Detect which cell encompasses the target text, then output its [X, Y] center coordinate. 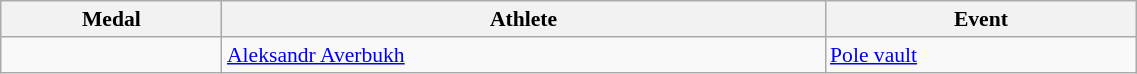
Athlete [524, 19]
Medal [112, 19]
Pole vault [981, 55]
Event [981, 19]
Aleksandr Averbukh [524, 55]
